Determine the (x, y) coordinate at the center of the cell enclosing the given text.  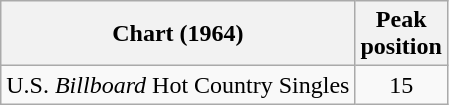
Chart (1964) (178, 34)
Peakposition (401, 34)
U.S. Billboard Hot Country Singles (178, 85)
15 (401, 85)
